Detect which cell encompasses the target text, then output its (X, Y) center coordinate. 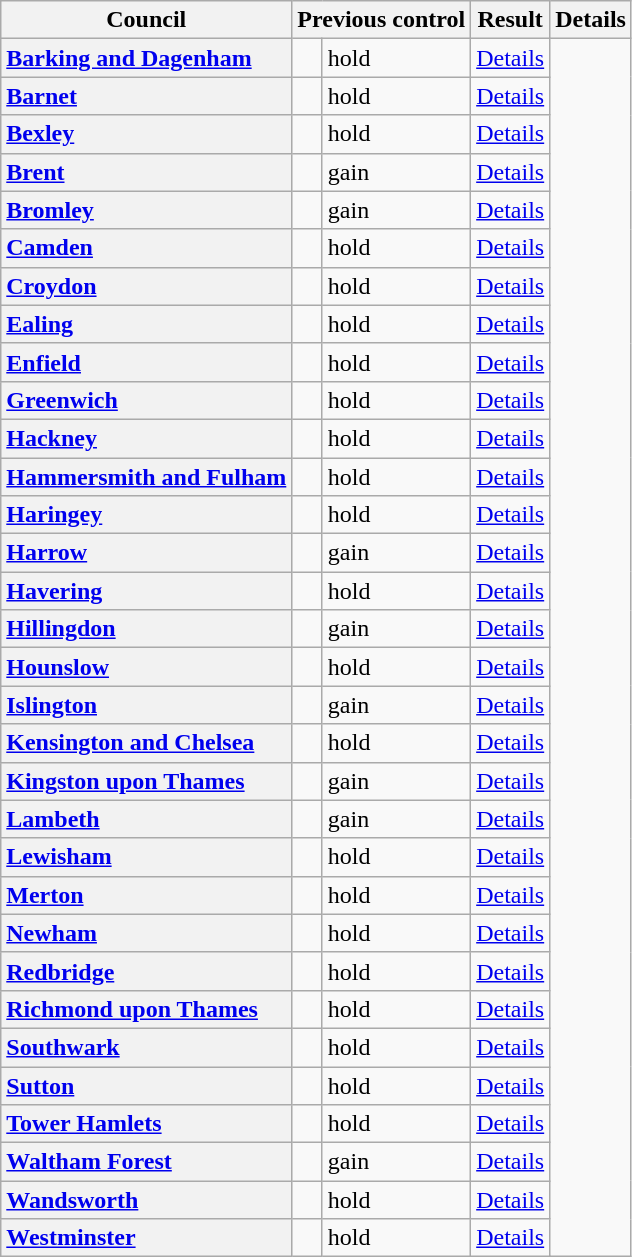
Wandsworth (146, 1200)
Kensington and Chelsea (146, 743)
Council (146, 20)
Redbridge (146, 971)
Greenwich (146, 400)
Kingston upon Thames (146, 781)
Tower Hamlets (146, 1124)
Newham (146, 933)
Hillingdon (146, 629)
Sutton (146, 1085)
Hackney (146, 438)
Bexley (146, 134)
Camden (146, 248)
Waltham Forest (146, 1162)
Merton (146, 895)
Southwark (146, 1047)
Hounslow (146, 667)
Barking and Dagenham (146, 58)
Enfield (146, 362)
Previous control (382, 20)
Brent (146, 172)
Barnet (146, 96)
Croydon (146, 286)
Islington (146, 705)
Harrow (146, 553)
Hammersmith and Fulham (146, 477)
Westminster (146, 1238)
Lambeth (146, 819)
Haringey (146, 515)
Ealing (146, 324)
Havering (146, 591)
Richmond upon Thames (146, 1009)
Result (510, 20)
Bromley (146, 210)
Lewisham (146, 857)
